Find where the given text appears and provide that cell's center as [x, y] coordinate. 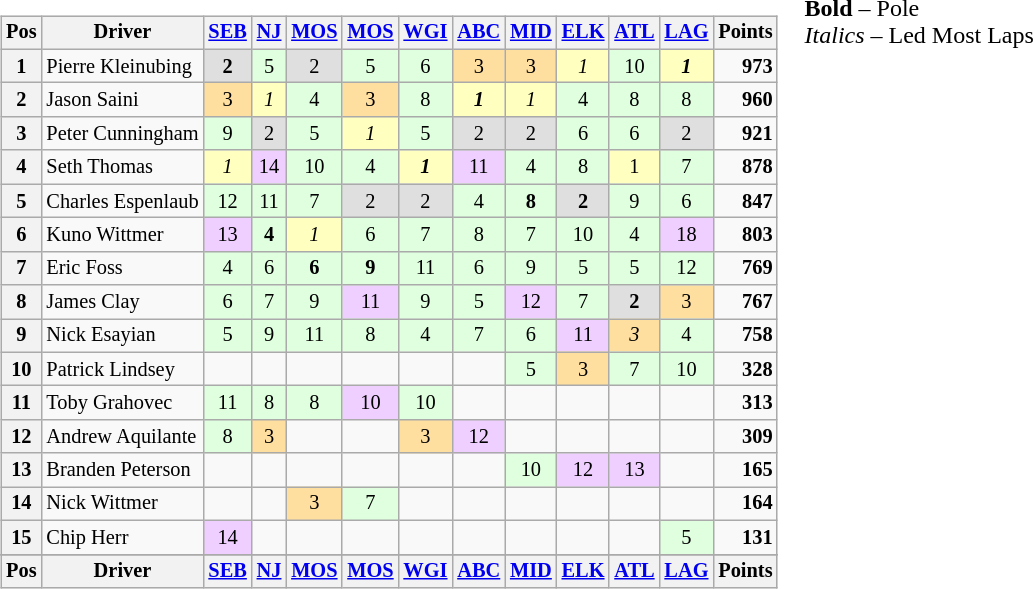
973 [745, 66]
Toby Grahovec [122, 403]
Chip Herr [122, 537]
Charles Espenlaub [122, 201]
18 [686, 235]
Nick Esayian [122, 336]
878 [745, 167]
Seth Thomas [122, 167]
767 [745, 302]
James Clay [122, 302]
Jason Saini [122, 100]
Eric Foss [122, 268]
960 [745, 100]
164 [745, 504]
Kuno Wittmer [122, 235]
313 [745, 403]
309 [745, 437]
Andrew Aquilante [122, 437]
758 [745, 336]
803 [745, 235]
921 [745, 134]
Peter Cunningham [122, 134]
165 [745, 470]
15 [21, 537]
769 [745, 268]
131 [745, 537]
Pierre Kleinubing [122, 66]
Branden Peterson [122, 470]
Patrick Lindsey [122, 369]
328 [745, 369]
847 [745, 201]
Nick Wittmer [122, 504]
